Output the (X, Y) coordinate of the center of the cell containing the given text.  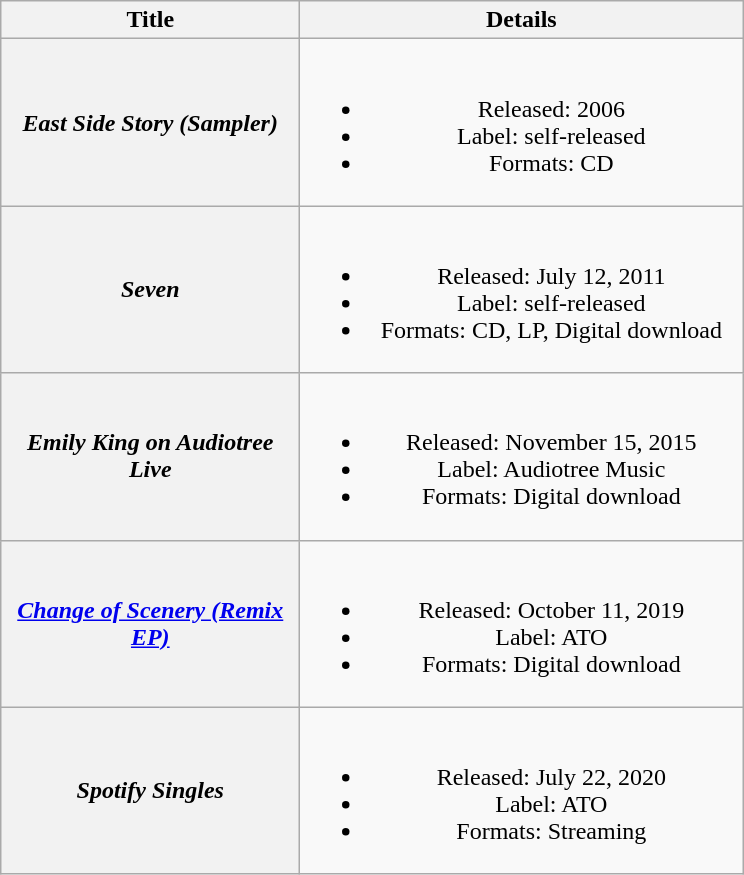
Released: October 11, 2019Label: ATOFormats: Digital download (522, 624)
Spotify Singles (150, 790)
Change of Scenery (Remix EP) (150, 624)
Released: July 22, 2020Label: ATOFormats: Streaming (522, 790)
Released: July 12, 2011Label: self-releasedFormats: CD, LP, Digital download (522, 290)
Seven (150, 290)
Emily King on Audiotree Live (150, 456)
Released: 2006Label: self-releasedFormats: CD (522, 122)
East Side Story (Sampler) (150, 122)
Released: November 15, 2015Label: Audiotree MusicFormats: Digital download (522, 456)
Details (522, 20)
Title (150, 20)
